Output the [X, Y] coordinate of the center of the cell containing the given text.  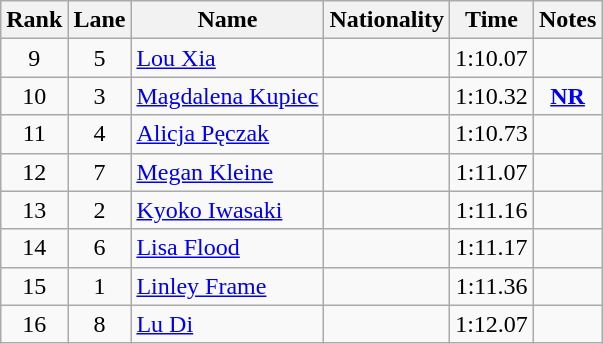
Kyoko Iwasaki [228, 210]
2 [100, 210]
6 [100, 248]
Magdalena Kupiec [228, 96]
Time [492, 20]
NR [567, 96]
1:11.07 [492, 172]
5 [100, 58]
16 [34, 324]
Lane [100, 20]
Rank [34, 20]
1:11.16 [492, 210]
Megan Kleine [228, 172]
11 [34, 134]
10 [34, 96]
Name [228, 20]
7 [100, 172]
1:11.36 [492, 286]
1:12.07 [492, 324]
Notes [567, 20]
Lisa Flood [228, 248]
1 [100, 286]
Alicja Pęczak [228, 134]
12 [34, 172]
1:11.17 [492, 248]
Lu Di [228, 324]
13 [34, 210]
Linley Frame [228, 286]
Nationality [387, 20]
14 [34, 248]
Lou Xia [228, 58]
8 [100, 324]
4 [100, 134]
15 [34, 286]
3 [100, 96]
9 [34, 58]
1:10.73 [492, 134]
1:10.32 [492, 96]
1:10.07 [492, 58]
